Detect which cell encompasses the target text, then output its [x, y] center coordinate. 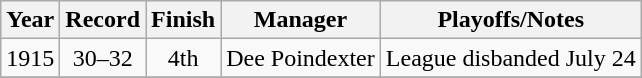
Manager [301, 20]
4th [184, 58]
Record [103, 20]
Playoffs/Notes [510, 20]
League disbanded July 24 [510, 58]
Finish [184, 20]
1915 [30, 58]
30–32 [103, 58]
Year [30, 20]
Dee Poindexter [301, 58]
